Extract the (x, y) coordinate from the center of the cell holding the provided text.  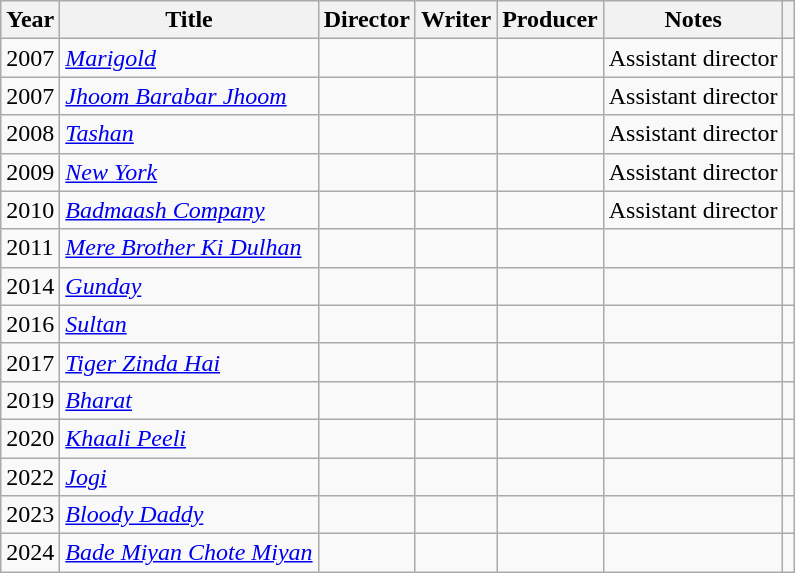
Sultan (189, 324)
Bloody Daddy (189, 515)
Jogi (189, 477)
Bade Miyan Chote Miyan (189, 553)
2010 (30, 210)
Tiger Zinda Hai (189, 362)
2020 (30, 438)
New York (189, 172)
Bharat (189, 400)
Title (189, 20)
2017 (30, 362)
2023 (30, 515)
Khaali Peeli (189, 438)
Director (366, 20)
Badmaash Company (189, 210)
2019 (30, 400)
Marigold (189, 58)
2011 (30, 248)
Gunday (189, 286)
Tashan (189, 134)
2009 (30, 172)
2016 (30, 324)
Producer (550, 20)
Mere Brother Ki Dulhan (189, 248)
2008 (30, 134)
2024 (30, 553)
2022 (30, 477)
Year (30, 20)
2014 (30, 286)
Jhoom Barabar Jhoom (189, 96)
Writer (456, 20)
Notes (693, 20)
